For the text-containing cell, return its midpoint in [x, y] coordinate format. 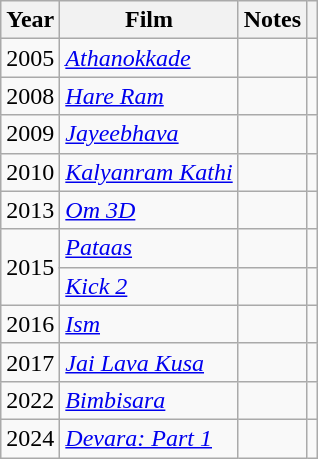
Athanokkade [149, 58]
2009 [30, 134]
2017 [30, 362]
Year [30, 20]
Ism [149, 324]
2024 [30, 438]
2008 [30, 96]
Bimbisara [149, 400]
Jai Lava Kusa [149, 362]
Notes [272, 20]
Film [149, 20]
Hare Ram [149, 96]
Jayeebhava [149, 134]
2005 [30, 58]
2016 [30, 324]
2010 [30, 172]
Kick 2 [149, 286]
Pataas [149, 248]
Devara: Part 1 [149, 438]
2022 [30, 400]
2015 [30, 267]
Kalyanram Kathi [149, 172]
2013 [30, 210]
Om 3D [149, 210]
